Output the (X, Y) coordinate of the center of the cell containing the given text.  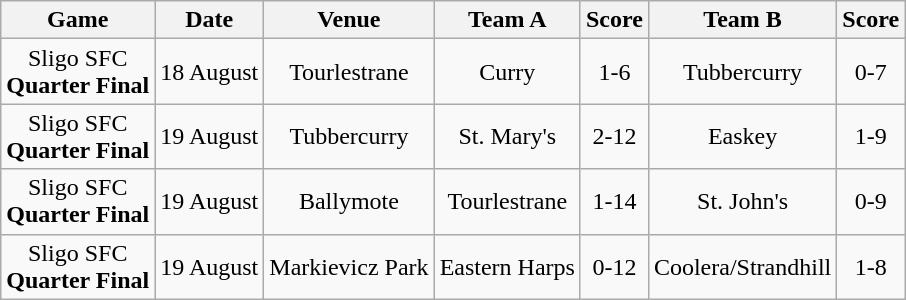
1-6 (614, 72)
0-12 (614, 266)
2-12 (614, 136)
Easkey (742, 136)
Team A (507, 20)
18 August (210, 72)
St. Mary's (507, 136)
St. John's (742, 202)
Game (78, 20)
Venue (349, 20)
0-7 (871, 72)
Eastern Harps (507, 266)
1-9 (871, 136)
Coolera/Strandhill (742, 266)
1-8 (871, 266)
Team B (742, 20)
Markievicz Park (349, 266)
1-14 (614, 202)
Date (210, 20)
Curry (507, 72)
0-9 (871, 202)
Ballymote (349, 202)
